Extract the (X, Y) coordinate from the center of the cell holding the provided text.  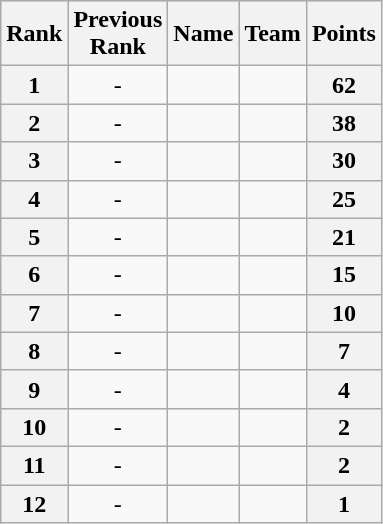
8 (34, 351)
Team (273, 34)
9 (34, 389)
38 (344, 123)
62 (344, 85)
Points (344, 34)
6 (34, 275)
21 (344, 237)
15 (344, 275)
30 (344, 161)
12 (34, 503)
5 (34, 237)
25 (344, 199)
3 (34, 161)
Name (204, 34)
Rank (34, 34)
PreviousRank (118, 34)
11 (34, 465)
